Scan for the cell matching the given text and deliver its (x, y) coordinate at center. 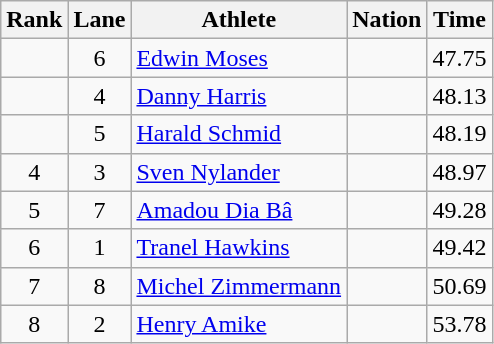
Lane (100, 20)
Michel Zimmermann (239, 286)
3 (100, 172)
Sven Nylander (239, 172)
48.97 (460, 172)
49.42 (460, 248)
Nation (387, 20)
Athlete (239, 20)
47.75 (460, 58)
53.78 (460, 324)
48.19 (460, 134)
2 (100, 324)
Rank (34, 20)
1 (100, 248)
50.69 (460, 286)
Tranel Hawkins (239, 248)
Time (460, 20)
Edwin Moses (239, 58)
Harald Schmid (239, 134)
49.28 (460, 210)
Amadou Dia Bâ (239, 210)
Danny Harris (239, 96)
48.13 (460, 96)
Henry Amike (239, 324)
